Return the [x, y] coordinate for the center point of the cell that contains the specified text.  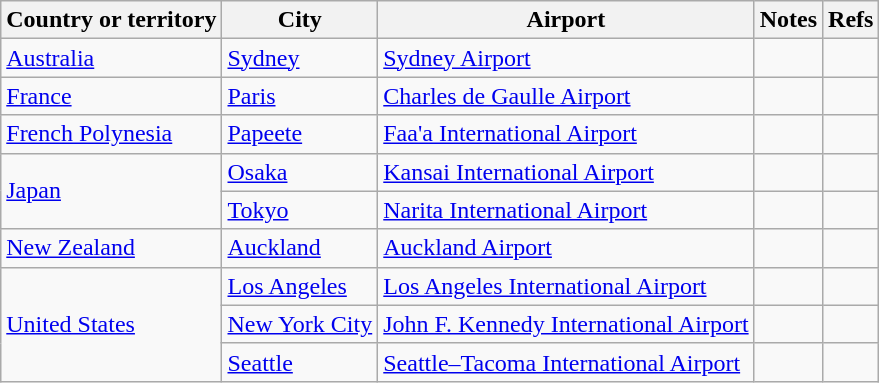
Narita International Airport [566, 210]
John F. Kennedy International Airport [566, 324]
Paris [300, 96]
Seattle [300, 362]
Auckland [300, 248]
Australia [112, 58]
Japan [112, 191]
New Zealand [112, 248]
Tokyo [300, 210]
Faa'a International Airport [566, 134]
Los Angeles [300, 286]
Auckland Airport [566, 248]
Kansai International Airport [566, 172]
City [300, 20]
Notes [788, 20]
Charles de Gaulle Airport [566, 96]
New York City [300, 324]
Papeete [300, 134]
Sydney [300, 58]
Refs [851, 20]
Airport [566, 20]
Osaka [300, 172]
Seattle–Tacoma International Airport [566, 362]
Country or territory [112, 20]
Los Angeles International Airport [566, 286]
French Polynesia [112, 134]
United States [112, 324]
Sydney Airport [566, 58]
France [112, 96]
